Return (x, y) of the center of cell containing provided text 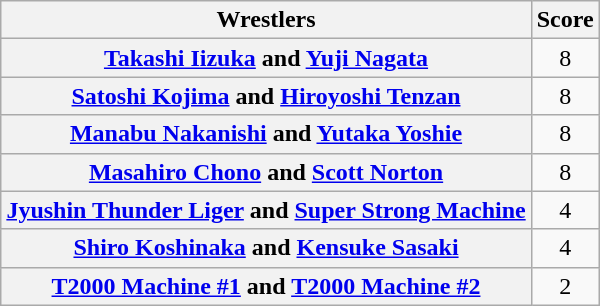
Satoshi Kojima and Hiroyoshi Tenzan (266, 96)
Wrestlers (266, 20)
T2000 Machine #1 and T2000 Machine #2 (266, 286)
2 (565, 286)
Jyushin Thunder Liger and Super Strong Machine (266, 210)
Manabu Nakanishi and Yutaka Yoshie (266, 134)
Shiro Koshinaka and Kensuke Sasaki (266, 248)
Score (565, 20)
Masahiro Chono and Scott Norton (266, 172)
Takashi Iizuka and Yuji Nagata (266, 58)
